Return the (X, Y) coordinate for the center point of the cell that contains the specified text.  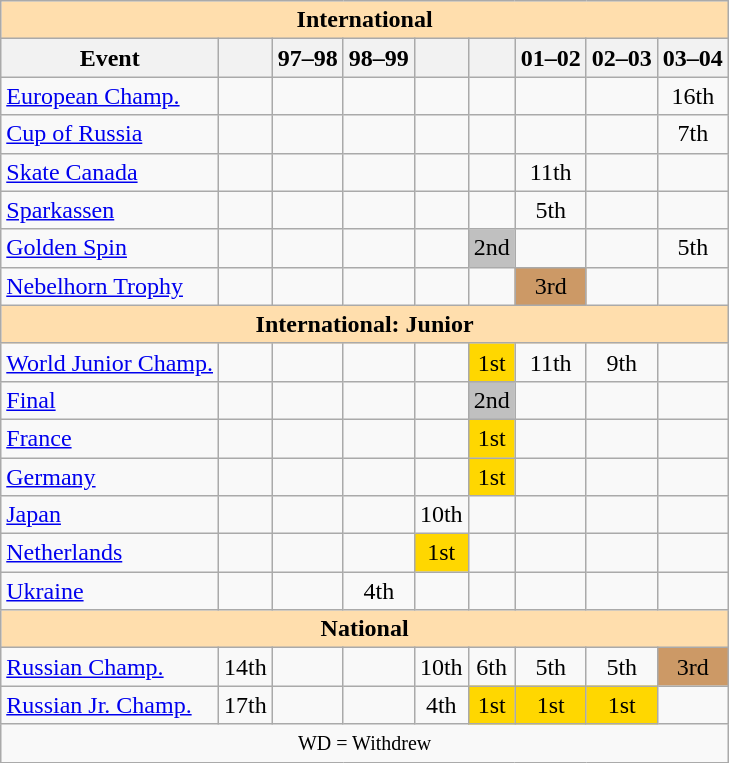
9th (622, 362)
Golden Spin (110, 248)
14th (246, 667)
98–99 (378, 58)
Final (110, 400)
17th (246, 705)
International: Junior (365, 324)
Sparkassen (110, 210)
World Junior Champ. (110, 362)
02–03 (622, 58)
European Champ. (110, 96)
Germany (110, 477)
Russian Jr. Champ. (110, 705)
Nebelhorn Trophy (110, 286)
01–02 (550, 58)
03–04 (692, 58)
16th (692, 96)
Ukraine (110, 591)
Event (110, 58)
97–98 (308, 58)
Cup of Russia (110, 134)
Russian Champ. (110, 667)
7th (692, 134)
Netherlands (110, 553)
Japan (110, 515)
6th (492, 667)
WD = Withdrew (365, 743)
National (365, 629)
International (365, 20)
France (110, 438)
Skate Canada (110, 172)
